Scan for the cell matching the given text and deliver its (x, y) coordinate at center. 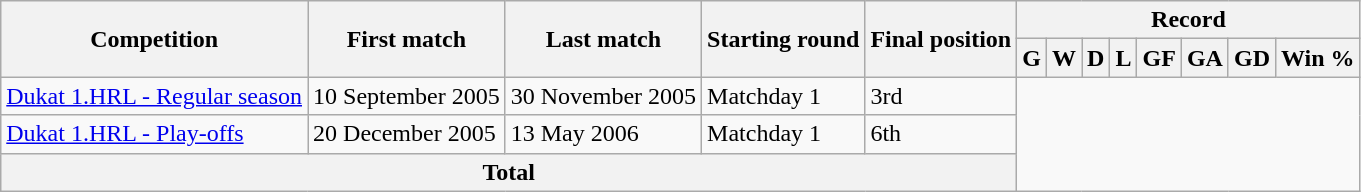
L (1124, 58)
W (1064, 58)
GF (1159, 58)
GA (1204, 58)
10 September 2005 (407, 96)
G (1032, 58)
First match (407, 39)
13 May 2006 (603, 134)
GD (1252, 58)
6th (941, 134)
Final position (941, 39)
Win % (1318, 58)
3rd (941, 96)
Record (1188, 20)
Total (509, 172)
Last match (603, 39)
20 December 2005 (407, 134)
30 November 2005 (603, 96)
D (1096, 58)
Starting round (784, 39)
Competition (154, 39)
Dukat 1.HRL - Regular season (154, 96)
Dukat 1.HRL - Play-offs (154, 134)
